Scan for the cell matching the given text and deliver its [x, y] coordinate at center. 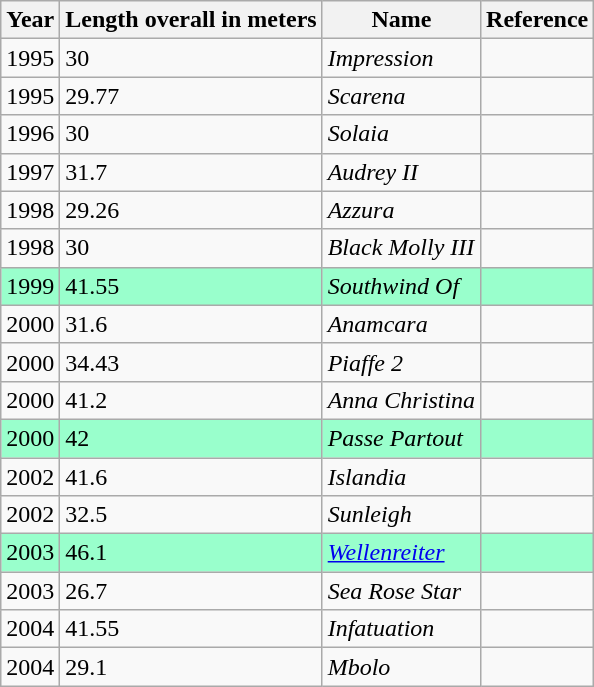
41.2 [191, 400]
29.1 [191, 667]
Sunleigh [401, 515]
Black Molly III [401, 248]
Mbolo [401, 667]
1997 [30, 172]
Length overall in meters [191, 20]
1999 [30, 286]
46.1 [191, 553]
32.5 [191, 515]
Year [30, 20]
Wellenreiter [401, 553]
Islandia [401, 477]
Azzura [401, 210]
Anamcara [401, 324]
41.6 [191, 477]
Southwind Of [401, 286]
Audrey II [401, 172]
42 [191, 438]
29.77 [191, 96]
1996 [30, 134]
Sea Rose Star [401, 591]
26.7 [191, 591]
31.6 [191, 324]
Reference [538, 20]
Impression [401, 58]
31.7 [191, 172]
34.43 [191, 362]
Solaia [401, 134]
Infatuation [401, 629]
Anna Christina [401, 400]
Scarena [401, 96]
29.26 [191, 210]
Name [401, 20]
Passe Partout [401, 438]
Piaffe 2 [401, 362]
